Capture the cell that displays the provided text and extract its [x, y] central coordinate. 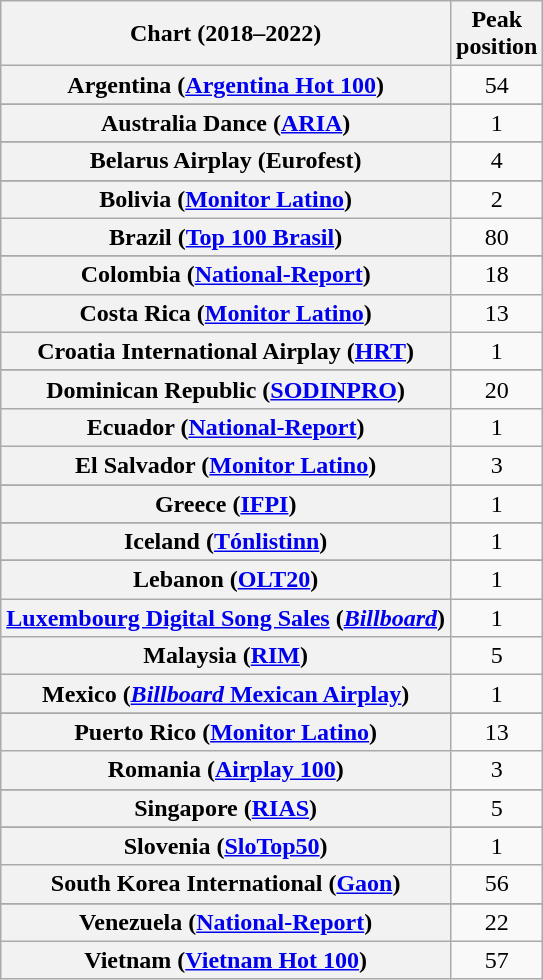
Iceland (Tónlistinn) [226, 542]
Australia Dance (ARIA) [226, 123]
Venezuela (National-Report) [226, 922]
Singapore (RIAS) [226, 808]
2 [497, 199]
54 [497, 85]
South Korea International (Gaon) [226, 884]
Bolivia (Monitor Latino) [226, 199]
Colombia (National-Report) [226, 275]
Ecuador (National-Report) [226, 427]
4 [497, 161]
Peakposition [497, 34]
56 [497, 884]
Croatia International Airplay (HRT) [226, 351]
Vietnam (Vietnam Hot 100) [226, 960]
Puerto Rico (Monitor Latino) [226, 732]
Brazil (Top 100 Brasil) [226, 237]
Greece (IFPI) [226, 503]
Romania (Airplay 100) [226, 770]
18 [497, 275]
El Salvador (Monitor Latino) [226, 465]
Belarus Airplay (Eurofest) [226, 161]
Argentina (Argentina Hot 100) [226, 85]
22 [497, 922]
80 [497, 237]
Mexico (Billboard Mexican Airplay) [226, 694]
Dominican Republic (SODINPRO) [226, 389]
Malaysia (RIM) [226, 656]
20 [497, 389]
57 [497, 960]
Chart (2018–2022) [226, 34]
Costa Rica (Monitor Latino) [226, 313]
Slovenia (SloTop50) [226, 846]
Lebanon (OLT20) [226, 580]
Luxembourg Digital Song Sales (Billboard) [226, 618]
